Detect which cell encompasses the target text, then output its [X, Y] center coordinate. 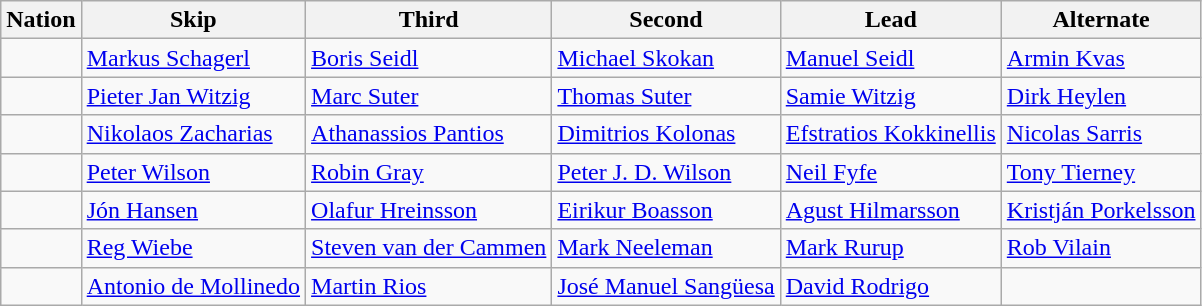
Nikolaos Zacharias [193, 134]
Lead [890, 20]
Alternate [1101, 20]
Skip [193, 20]
Nicolas Sarris [1101, 134]
Markus Schagerl [193, 58]
Dirk Heylen [1101, 96]
Athanassios Pantios [429, 134]
Jón Hansen [193, 210]
Thomas Suter [666, 96]
Pieter Jan Witzig [193, 96]
Kristján Porkelsson [1101, 210]
Samie Witzig [890, 96]
Agust Hilmarsson [890, 210]
Efstratios Kokkinellis [890, 134]
Third [429, 20]
Peter J. D. Wilson [666, 172]
David Rodrigo [890, 286]
Rob Vilain [1101, 248]
Reg Wiebe [193, 248]
Tony Tierney [1101, 172]
Boris Seidl [429, 58]
Mark Neeleman [666, 248]
Nation [41, 20]
Neil Fyfe [890, 172]
Mark Rurup [890, 248]
Olafur Hreinsson [429, 210]
Michael Skokan [666, 58]
Marc Suter [429, 96]
Martin Rios [429, 286]
Eirikur Boasson [666, 210]
Steven van der Cammen [429, 248]
Peter Wilson [193, 172]
José Manuel Sangüesa [666, 286]
Manuel Seidl [890, 58]
Antonio de Mollinedo [193, 286]
Armin Kvas [1101, 58]
Second [666, 20]
Robin Gray [429, 172]
Dimitrios Kolonas [666, 134]
